Return (x, y) of the center of cell containing provided text 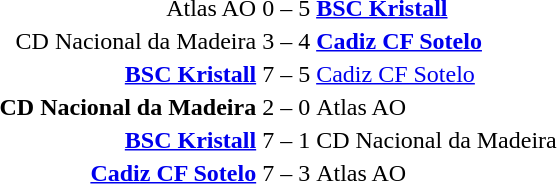
7 – 5 (286, 74)
3 – 4 (286, 41)
7 – 1 (286, 140)
2 – 0 (286, 107)
